Detect which cell encompasses the target text, then output its (X, Y) center coordinate. 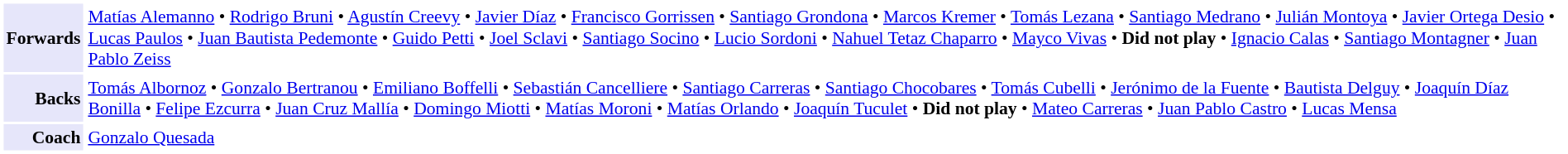
Coach (43, 137)
Forwards (43, 37)
Backs (43, 98)
Gonzalo Quesada (825, 137)
